Pinpoint the cell where the given text exists, returning its [x, y] midpoint coordinate. 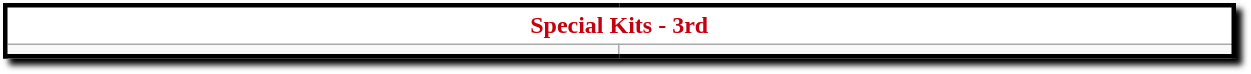
Special Kits - 3rd [619, 25]
